Locate the cell with the specified text and output its [x, y] center coordinate. 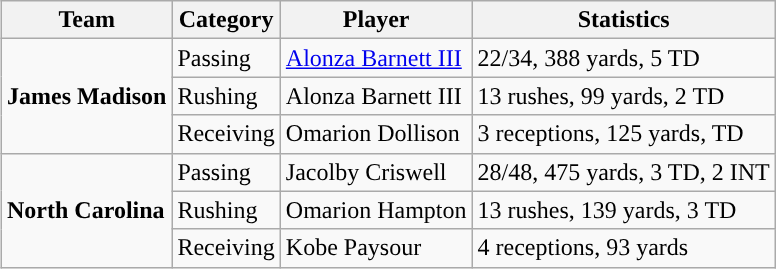
28/48, 475 yards, 3 TD, 2 INT [624, 172]
Player [376, 20]
Category [226, 20]
North Carolina [87, 210]
Kobe Paysour [376, 248]
3 receptions, 125 yards, TD [624, 134]
13 rushes, 139 yards, 3 TD [624, 210]
Omarion Dollison [376, 134]
Team [87, 20]
13 rushes, 99 yards, 2 TD [624, 96]
James Madison [87, 96]
22/34, 388 yards, 5 TD [624, 58]
Jacolby Criswell [376, 172]
4 receptions, 93 yards [624, 248]
Omarion Hampton [376, 210]
Statistics [624, 20]
